Identify which cell holds the provided text, then report its [x, y] central coordinate. 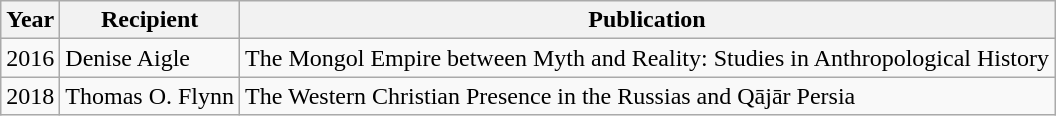
Year [30, 20]
Thomas O. Flynn [150, 96]
Publication [648, 20]
2018 [30, 96]
Recipient [150, 20]
2016 [30, 58]
Denise Aigle [150, 58]
The Mongol Empire between Myth and Reality: Studies in Anthropological History [648, 58]
The Western Christian Presence in the Russias and Qājār Persia [648, 96]
